From the cell containing the given text, extract its center point as [X, Y] coordinate. 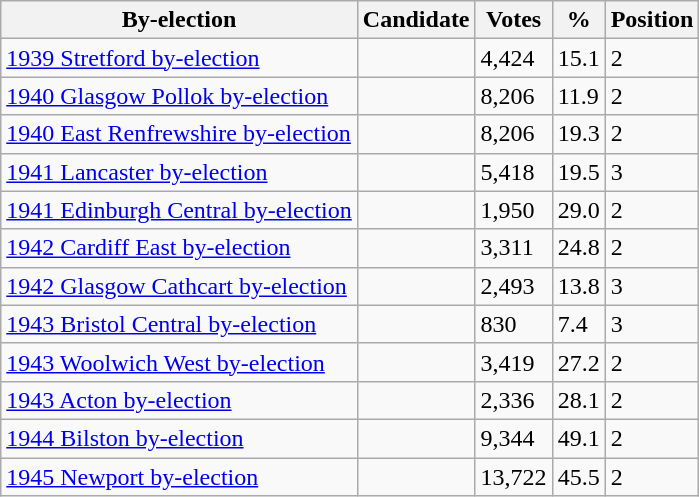
2,493 [514, 286]
1943 Woolwich West by-election [180, 362]
13.8 [578, 286]
29.0 [578, 210]
24.8 [578, 248]
1940 East Renfrewshire by-election [180, 134]
By-election [180, 20]
3,419 [514, 362]
Position [652, 20]
28.1 [578, 400]
1941 Edinburgh Central by-election [180, 210]
1942 Cardiff East by-election [180, 248]
1943 Acton by-election [180, 400]
15.1 [578, 58]
27.2 [578, 362]
1943 Bristol Central by-election [180, 324]
7.4 [578, 324]
13,722 [514, 477]
4,424 [514, 58]
2,336 [514, 400]
% [578, 20]
Votes [514, 20]
5,418 [514, 172]
1,950 [514, 210]
1945 Newport by-election [180, 477]
11.9 [578, 96]
1940 Glasgow Pollok by-election [180, 96]
1941 Lancaster by-election [180, 172]
3,311 [514, 248]
1942 Glasgow Cathcart by-election [180, 286]
1939 Stretford by-election [180, 58]
49.1 [578, 438]
45.5 [578, 477]
Candidate [416, 20]
19.5 [578, 172]
830 [514, 324]
19.3 [578, 134]
1944 Bilston by-election [180, 438]
9,344 [514, 438]
